Detect which cell encompasses the target text, then output its [x, y] center coordinate. 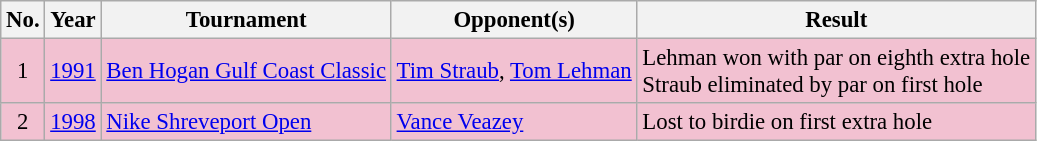
2 [23, 122]
Year [73, 20]
1998 [73, 122]
Result [836, 20]
Ben Hogan Gulf Coast Classic [246, 72]
1 [23, 72]
1991 [73, 72]
Opponent(s) [514, 20]
Lehman won with par on eighth extra holeStraub eliminated by par on first hole [836, 72]
Tournament [246, 20]
Nike Shreveport Open [246, 122]
Tim Straub, Tom Lehman [514, 72]
Lost to birdie on first extra hole [836, 122]
No. [23, 20]
Vance Veazey [514, 122]
